Output the (X, Y) coordinate of the center of the cell containing the given text.  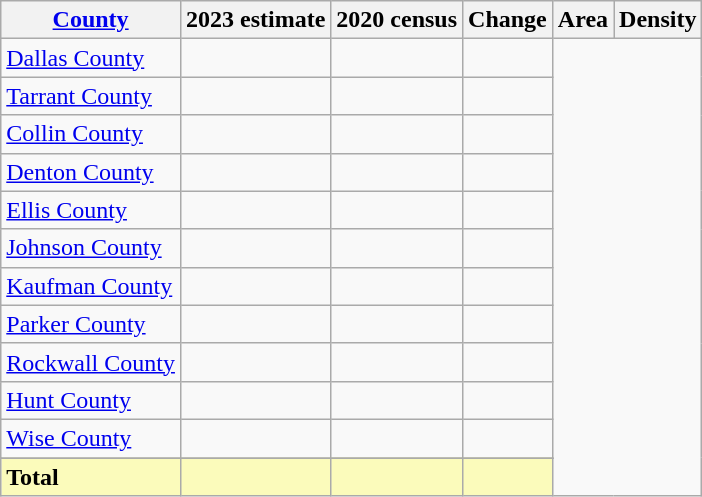
Total (91, 477)
Rockwall County (91, 362)
Ellis County (91, 210)
Johnson County (91, 248)
Area (582, 20)
Density (658, 20)
Change (508, 20)
Parker County (91, 324)
County (91, 20)
Dallas County (91, 58)
Wise County (91, 438)
Collin County (91, 134)
2023 estimate (255, 20)
2020 census (397, 20)
Tarrant County (91, 96)
Hunt County (91, 400)
Kaufman County (91, 286)
Denton County (91, 172)
